Output the [x, y] coordinate of the center of the cell containing the given text.  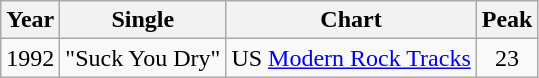
Year [30, 20]
Peak [507, 20]
Single [143, 20]
1992 [30, 58]
23 [507, 58]
Chart [351, 20]
"Suck You Dry" [143, 58]
US Modern Rock Tracks [351, 58]
